Scan for the cell matching the given text and deliver its [X, Y] coordinate at center. 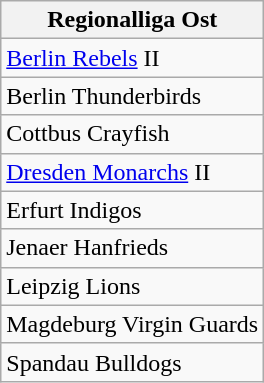
Erfurt Indigos [132, 210]
Dresden Monarchs II [132, 172]
Leipzig Lions [132, 286]
Berlin Rebels II [132, 58]
Berlin Thunderbirds [132, 96]
Cottbus Crayfish [132, 134]
Regionalliga Ost [132, 20]
Spandau Bulldogs [132, 362]
Magdeburg Virgin Guards [132, 324]
Jenaer Hanfrieds [132, 248]
